Search for the cell housing the specified text and yield its (X, Y) center coordinate. 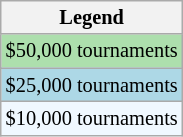
$50,000 tournaments (92, 51)
$10,000 tournaments (92, 118)
$25,000 tournaments (92, 85)
Legend (92, 17)
